For the text-containing cell, return its midpoint in (X, Y) coordinate format. 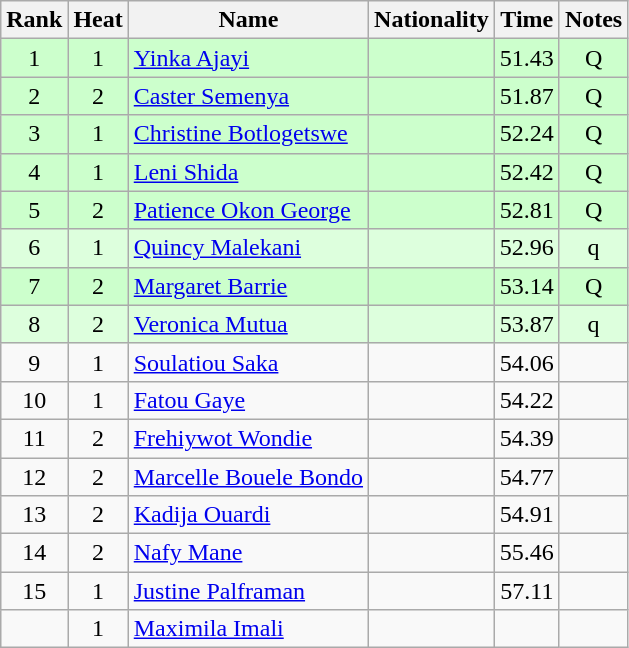
12 (34, 477)
Leni Shida (248, 172)
4 (34, 172)
Nationality (432, 20)
51.43 (526, 58)
6 (34, 248)
53.14 (526, 286)
53.87 (526, 324)
Christine Botlogetswe (248, 134)
52.96 (526, 248)
Frehiywot Wondie (248, 438)
9 (34, 362)
54.91 (526, 515)
7 (34, 286)
Soulatiou Saka (248, 362)
54.77 (526, 477)
Name (248, 20)
14 (34, 553)
Quincy Malekani (248, 248)
10 (34, 400)
54.22 (526, 400)
Caster Semenya (248, 96)
55.46 (526, 553)
52.24 (526, 134)
5 (34, 210)
57.11 (526, 591)
54.06 (526, 362)
Yinka Ajayi (248, 58)
3 (34, 134)
Justine Palframan (248, 591)
52.42 (526, 172)
Fatou Gaye (248, 400)
Patience Okon George (248, 210)
Kadija Ouardi (248, 515)
Veronica Mutua (248, 324)
51.87 (526, 96)
13 (34, 515)
54.39 (526, 438)
Maximila Imali (248, 629)
Margaret Barrie (248, 286)
8 (34, 324)
Nafy Mane (248, 553)
Heat (98, 20)
Rank (34, 20)
Marcelle Bouele Bondo (248, 477)
Notes (593, 20)
Time (526, 20)
11 (34, 438)
15 (34, 591)
52.81 (526, 210)
